Provide the (x, y) coordinate of the cell's center where the given text is located.  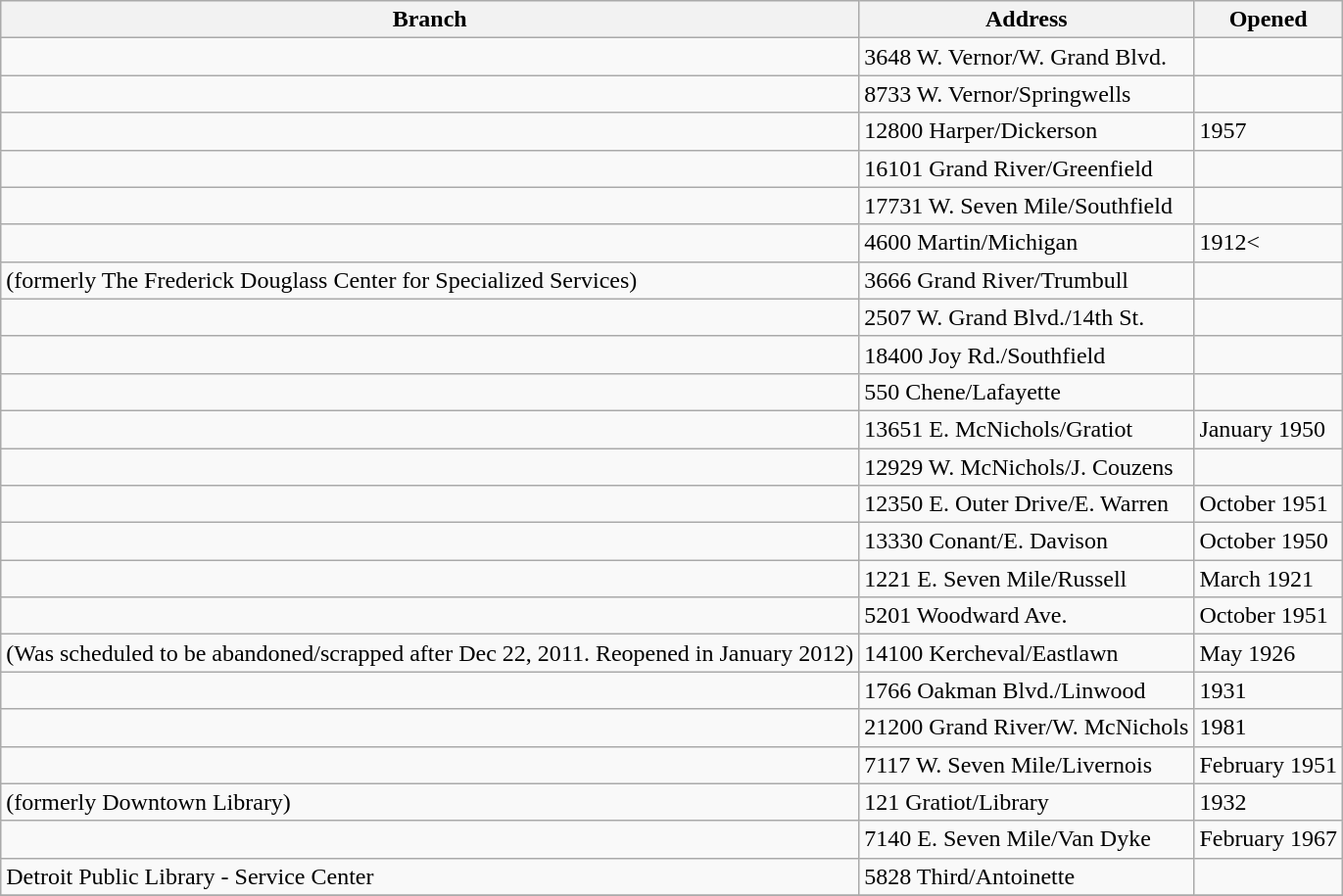
1981 (1269, 728)
121 Gratiot/Library (1027, 802)
18400 Joy Rd./Southfield (1027, 354)
3666 Grand River/Trumbull (1027, 280)
1957 (1269, 131)
(formerly Downtown Library) (430, 802)
May 1926 (1269, 653)
1932 (1269, 802)
Branch (430, 20)
5201 Woodward Ave. (1027, 616)
12800 Harper/Dickerson (1027, 131)
February 1967 (1269, 839)
12929 W. McNichols/J. Couzens (1027, 467)
7117 W. Seven Mile/Livernois (1027, 765)
October 1950 (1269, 542)
Detroit Public Library - Service Center (430, 876)
8733 W. Vernor/Springwells (1027, 94)
21200 Grand River/W. McNichols (1027, 728)
1931 (1269, 690)
5828 Third/Antoinette (1027, 876)
16101 Grand River/Greenfield (1027, 168)
3648 W. Vernor/W. Grand Blvd. (1027, 57)
14100 Kercheval/Eastlawn (1027, 653)
13330 Conant/E. Davison (1027, 542)
February 1951 (1269, 765)
4600 Martin/Michigan (1027, 243)
1221 E. Seven Mile/Russell (1027, 579)
7140 E. Seven Mile/Van Dyke (1027, 839)
Address (1027, 20)
550 Chene/Lafayette (1027, 392)
17731 W. Seven Mile/Southfield (1027, 206)
January 1950 (1269, 429)
1912< (1269, 243)
13651 E. McNichols/Gratiot (1027, 429)
(formerly The Frederick Douglass Center for Specialized Services) (430, 280)
(Was scheduled to be abandoned/scrapped after Dec 22, 2011. Reopened in January 2012) (430, 653)
Opened (1269, 20)
March 1921 (1269, 579)
12350 E. Outer Drive/E. Warren (1027, 504)
2507 W. Grand Blvd./14th St. (1027, 317)
1766 Oakman Blvd./Linwood (1027, 690)
